Pinpoint the cell where the given text exists, returning its [X, Y] midpoint coordinate. 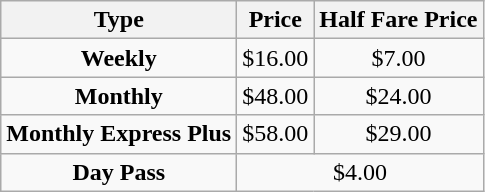
Monthly Express Plus [119, 134]
$29.00 [398, 134]
Monthly [119, 96]
Half Fare Price [398, 20]
$16.00 [276, 58]
$4.00 [360, 172]
$24.00 [398, 96]
$48.00 [276, 96]
Price [276, 20]
$58.00 [276, 134]
$7.00 [398, 58]
Day Pass [119, 172]
Type [119, 20]
Weekly [119, 58]
